Determine the [x, y] coordinate at the center of the cell enclosing the given text.  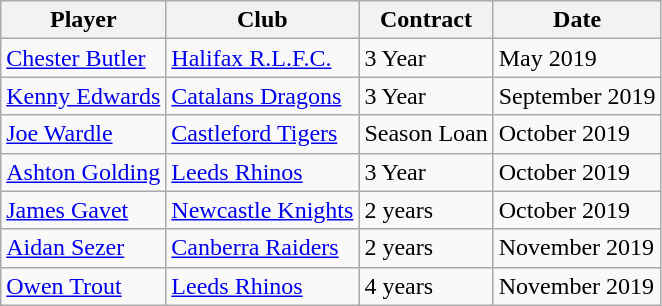
Canberra Raiders [262, 248]
Kenny Edwards [84, 96]
Contract [426, 20]
Castleford Tigers [262, 134]
Ashton Golding [84, 172]
James Gavet [84, 210]
Date [577, 20]
Joe Wardle [84, 134]
May 2019 [577, 58]
Halifax R.L.F.C. [262, 58]
Newcastle Knights [262, 210]
Chester Butler [84, 58]
Player [84, 20]
Season Loan [426, 134]
Catalans Dragons [262, 96]
4 years [426, 286]
Owen Trout [84, 286]
Aidan Sezer [84, 248]
September 2019 [577, 96]
Club [262, 20]
